Extract the [x, y] coordinate from the center of the cell holding the provided text.  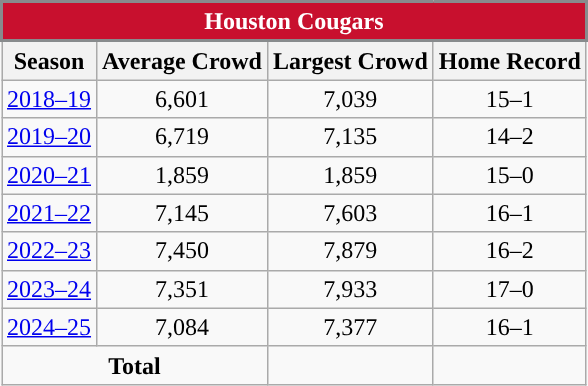
16–2 [510, 251]
Home Record [510, 60]
2024–25 [50, 327]
7,933 [350, 289]
2018–19 [50, 99]
17–0 [510, 289]
7,084 [182, 327]
2023–24 [50, 289]
15–1 [510, 99]
7,039 [350, 99]
Total [135, 365]
14–2 [510, 137]
6,719 [182, 137]
2022–23 [50, 251]
Season [50, 60]
Largest Crowd [350, 60]
7,879 [350, 251]
2019–20 [50, 137]
7,351 [182, 289]
7,450 [182, 251]
2020–21 [50, 175]
6,601 [182, 99]
7,603 [350, 213]
7,377 [350, 327]
7,145 [182, 213]
Average Crowd [182, 60]
7,135 [350, 137]
Houston Cougars [294, 22]
15–0 [510, 175]
2021–22 [50, 213]
